Return the (x, y) coordinate for the center point of the cell that contains the specified text.  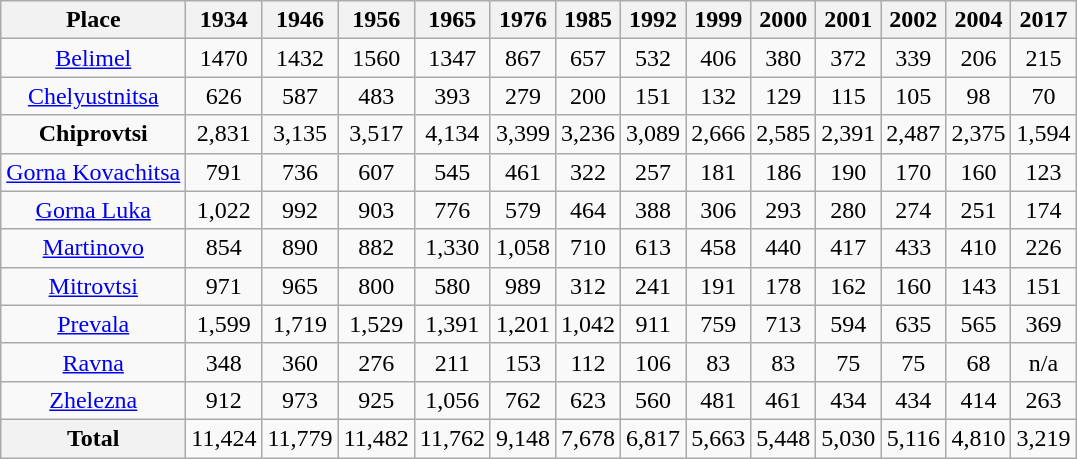
279 (522, 96)
129 (784, 96)
565 (978, 324)
251 (978, 210)
Gorna Kovachitsa (94, 172)
1992 (654, 20)
348 (224, 362)
1934 (224, 20)
912 (224, 400)
867 (522, 58)
Belimel (94, 58)
9,148 (522, 438)
580 (452, 286)
68 (978, 362)
112 (588, 362)
1,594 (1044, 134)
2,391 (848, 134)
3,219 (1044, 438)
1985 (588, 20)
587 (300, 96)
190 (848, 172)
3,089 (654, 134)
115 (848, 96)
3,399 (522, 134)
613 (654, 248)
Ravna (94, 362)
105 (914, 96)
414 (978, 400)
Gorna Luka (94, 210)
433 (914, 248)
903 (376, 210)
545 (452, 172)
174 (1044, 210)
791 (224, 172)
Chelyustnitsa (94, 96)
440 (784, 248)
623 (588, 400)
206 (978, 58)
276 (376, 362)
1,391 (452, 324)
293 (784, 210)
481 (718, 400)
Place (94, 20)
274 (914, 210)
153 (522, 362)
1560 (376, 58)
306 (718, 210)
Chiprovtsi (94, 134)
5,448 (784, 438)
854 (224, 248)
178 (784, 286)
406 (718, 58)
11,779 (300, 438)
635 (914, 324)
1,529 (376, 324)
1976 (522, 20)
70 (1044, 96)
1,599 (224, 324)
191 (718, 286)
925 (376, 400)
710 (588, 248)
143 (978, 286)
532 (654, 58)
215 (1044, 58)
992 (300, 210)
890 (300, 248)
2,375 (978, 134)
162 (848, 286)
800 (376, 286)
2001 (848, 20)
736 (300, 172)
1956 (376, 20)
339 (914, 58)
2,585 (784, 134)
626 (224, 96)
560 (654, 400)
186 (784, 172)
594 (848, 324)
322 (588, 172)
360 (300, 362)
2,831 (224, 134)
11,424 (224, 438)
759 (718, 324)
98 (978, 96)
3,517 (376, 134)
7,678 (588, 438)
2002 (914, 20)
257 (654, 172)
Martinovo (94, 248)
1946 (300, 20)
Total (94, 438)
200 (588, 96)
1999 (718, 20)
369 (1044, 324)
1,719 (300, 324)
Mitrovtsi (94, 286)
Zhelezna (94, 400)
5,116 (914, 438)
132 (718, 96)
713 (784, 324)
579 (522, 210)
11,762 (452, 438)
106 (654, 362)
607 (376, 172)
6,817 (654, 438)
2000 (784, 20)
123 (1044, 172)
1432 (300, 58)
1,022 (224, 210)
2,487 (914, 134)
4,810 (978, 438)
380 (784, 58)
3,236 (588, 134)
5,030 (848, 438)
n/a (1044, 362)
1,201 (522, 324)
2,666 (718, 134)
458 (718, 248)
417 (848, 248)
971 (224, 286)
263 (1044, 400)
11,482 (376, 438)
312 (588, 286)
989 (522, 286)
211 (452, 362)
181 (718, 172)
372 (848, 58)
1,042 (588, 324)
1,330 (452, 248)
762 (522, 400)
911 (654, 324)
410 (978, 248)
Prevala (94, 324)
657 (588, 58)
973 (300, 400)
5,663 (718, 438)
464 (588, 210)
3,135 (300, 134)
241 (654, 286)
965 (300, 286)
393 (452, 96)
280 (848, 210)
1347 (452, 58)
170 (914, 172)
2004 (978, 20)
882 (376, 248)
483 (376, 96)
388 (654, 210)
1965 (452, 20)
4,134 (452, 134)
1470 (224, 58)
2017 (1044, 20)
226 (1044, 248)
776 (452, 210)
1,058 (522, 248)
1,056 (452, 400)
